Return the (X, Y) coordinate for the center point of the cell that contains the specified text.  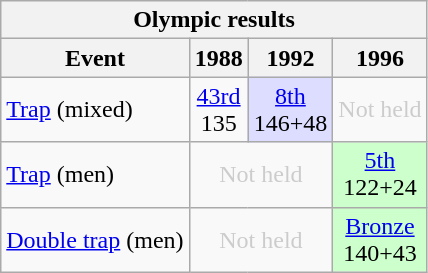
Olympic results (214, 20)
1988 (218, 58)
1996 (380, 58)
Bronze140+43 (380, 240)
Event (95, 58)
1992 (290, 58)
Trap (mixed) (95, 110)
Double trap (men) (95, 240)
5th122+24 (380, 174)
43rd135 (218, 110)
Trap (men) (95, 174)
8th146+48 (290, 110)
